Locate the cell with the specified text and output its [x, y] center coordinate. 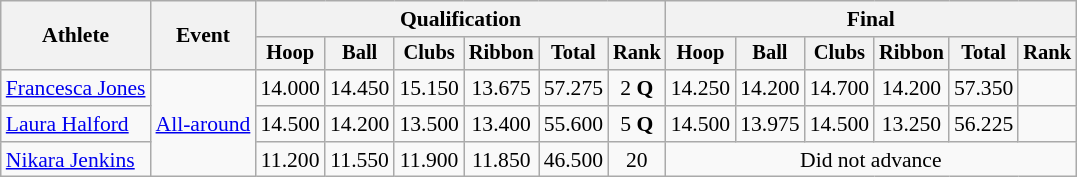
55.600 [574, 124]
All-around [204, 124]
15.150 [428, 88]
13.250 [912, 124]
Athlete [76, 36]
14.450 [360, 88]
Final [871, 19]
56.225 [984, 124]
14.700 [840, 88]
Laura Halford [76, 124]
13.400 [502, 124]
13.675 [502, 88]
13.975 [770, 124]
Francesca Jones [76, 88]
14.000 [290, 88]
14.250 [700, 88]
57.275 [574, 88]
13.500 [428, 124]
57.350 [984, 88]
Qualification [460, 19]
2 Q [637, 88]
Event [204, 36]
5 Q [637, 124]
